Provide the (x, y) coordinate of the cell's center where the given text is located.  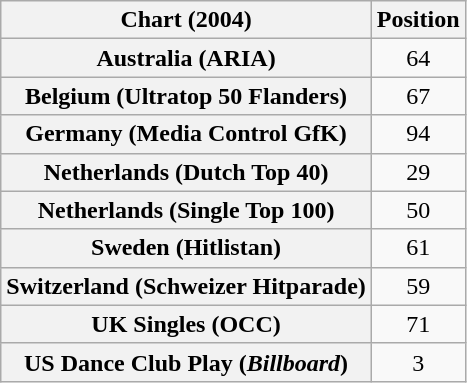
59 (418, 286)
50 (418, 210)
Sweden (Hitlistan) (186, 248)
64 (418, 58)
3 (418, 362)
Switzerland (Schweizer Hitparade) (186, 286)
Belgium (Ultratop 50 Flanders) (186, 96)
Netherlands (Single Top 100) (186, 210)
Australia (ARIA) (186, 58)
71 (418, 324)
Germany (Media Control GfK) (186, 134)
94 (418, 134)
Position (418, 20)
67 (418, 96)
29 (418, 172)
61 (418, 248)
Chart (2004) (186, 20)
UK Singles (OCC) (186, 324)
Netherlands (Dutch Top 40) (186, 172)
US Dance Club Play (Billboard) (186, 362)
